For the text-containing cell, return its midpoint in (x, y) coordinate format. 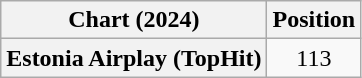
113 (314, 58)
Chart (2024) (134, 20)
Position (314, 20)
Estonia Airplay (TopHit) (134, 58)
